Capture the cell that displays the provided text and extract its [X, Y] central coordinate. 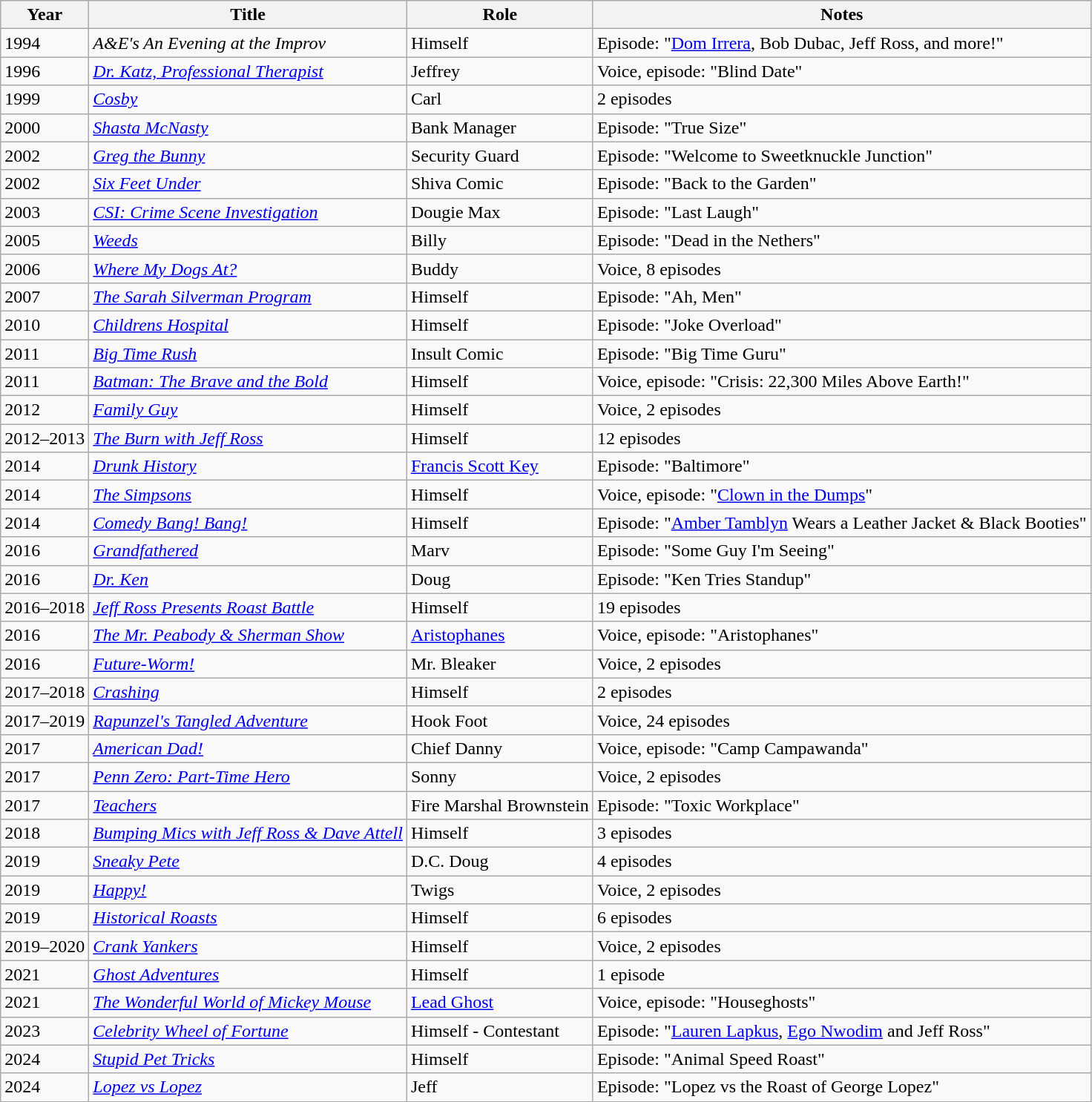
2012 [45, 410]
Dr. Katz, Professional Therapist [248, 71]
Episode: "Last Laugh" [841, 212]
Episode: "Welcome to Sweetknuckle Junction" [841, 156]
Shiva Comic [500, 184]
2012–2013 [45, 438]
19 episodes [841, 607]
2017–2018 [45, 692]
Buddy [500, 268]
Role [500, 15]
1994 [45, 43]
Episode: "Dead in the Nethers" [841, 240]
2007 [45, 297]
6 episodes [841, 918]
Mr. Bleaker [500, 664]
Crank Yankers [248, 946]
The Mr. Peabody & Sherman Show [248, 636]
Sneaky Pete [248, 862]
Ghost Adventures [248, 974]
Episode: "Baltimore" [841, 466]
Weeds [248, 240]
Twigs [500, 890]
A&E's An Evening at the Improv [248, 43]
2005 [45, 240]
Episode: "Animal Speed Roast" [841, 1059]
Billy [500, 240]
Grandfathered [248, 551]
Doug [500, 579]
Drunk History [248, 466]
Dr. Ken [248, 579]
Episode: "Amber Tamblyn Wears a Leather Jacket & Black Booties" [841, 523]
Voice, episode: "Camp Campawanda" [841, 748]
Episode: "Joke Overload" [841, 325]
Episode: "Ah, Men" [841, 297]
Penn Zero: Part-Time Hero [248, 776]
1999 [45, 99]
Happy! [248, 890]
Dougie Max [500, 212]
Carl [500, 99]
American Dad! [248, 748]
2006 [45, 268]
Bumping Mics with Jeff Ross & Dave Attell [248, 834]
Teachers [248, 805]
Security Guard [500, 156]
Jeff Ross Presents Roast Battle [248, 607]
Historical Roasts [248, 918]
Title [248, 15]
Episode: "Lopez vs the Roast of George Lopez" [841, 1087]
Episode: "Ken Tries Standup" [841, 579]
Fire Marshal Brownstein [500, 805]
Lead Ghost [500, 1003]
Shasta McNasty [248, 128]
Himself - Contestant [500, 1031]
Voice, episode: "Houseghosts" [841, 1003]
Year [45, 15]
Future-Worm! [248, 664]
Childrens Hospital [248, 325]
Voice, episode: "Crisis: 22,300 Miles Above Earth!" [841, 382]
Celebrity Wheel of Fortune [248, 1031]
The Wonderful World of Mickey Mouse [248, 1003]
Big Time Rush [248, 354]
12 episodes [841, 438]
Bank Manager [500, 128]
Cosby [248, 99]
Jeffrey [500, 71]
Episode: "True Size" [841, 128]
4 episodes [841, 862]
2023 [45, 1031]
Marv [500, 551]
The Simpsons [248, 495]
2017–2019 [45, 720]
Lopez vs Lopez [248, 1087]
Crashing [248, 692]
Family Guy [248, 410]
Francis Scott Key [500, 466]
Aristophanes [500, 636]
Episode: "Dom Irrera, Bob Dubac, Jeff Ross, and more!" [841, 43]
2010 [45, 325]
3 episodes [841, 834]
Episode: "Big Time Guru" [841, 354]
1996 [45, 71]
Chief Danny [500, 748]
Rapunzel's Tangled Adventure [248, 720]
Notes [841, 15]
Greg the Bunny [248, 156]
1 episode [841, 974]
Batman: The Brave and the Bold [248, 382]
D.C. Doug [500, 862]
Episode: "Toxic Workplace" [841, 805]
Sonny [500, 776]
Jeff [500, 1087]
Stupid Pet Tricks [248, 1059]
Voice, episode: "Clown in the Dumps" [841, 495]
2019–2020 [45, 946]
2016–2018 [45, 607]
Where My Dogs At? [248, 268]
The Burn with Jeff Ross [248, 438]
Insult Comic [500, 354]
Episode: "Back to the Garden" [841, 184]
Hook Foot [500, 720]
2000 [45, 128]
Episode: "Lauren Lapkus, Ego Nwodim and Jeff Ross" [841, 1031]
Comedy Bang! Bang! [248, 523]
Voice, 8 episodes [841, 268]
The Sarah Silverman Program [248, 297]
Voice, episode: "Blind Date" [841, 71]
CSI: Crime Scene Investigation [248, 212]
Voice, episode: "Aristophanes" [841, 636]
2018 [45, 834]
Episode: "Some Guy I'm Seeing" [841, 551]
Six Feet Under [248, 184]
2003 [45, 212]
Voice, 24 episodes [841, 720]
